Scan for the cell matching the given text and deliver its (x, y) coordinate at center. 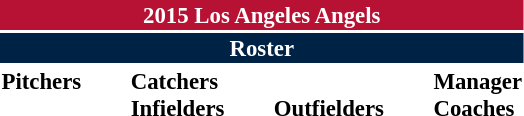
2015 Los Angeles Angels (262, 15)
Roster (262, 48)
